For the text-containing cell, return its midpoint in [X, Y] coordinate format. 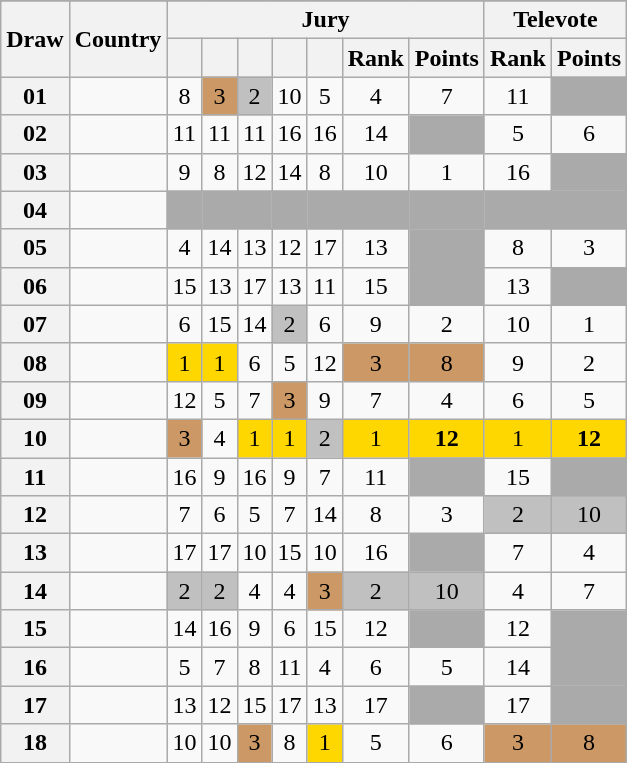
05 [35, 248]
07 [35, 324]
06 [35, 286]
Draw [35, 39]
09 [35, 400]
18 [35, 743]
04 [35, 210]
Jury [326, 20]
02 [35, 134]
08 [35, 362]
Country [118, 39]
Televote [555, 20]
01 [35, 96]
03 [35, 172]
